Locate the cell with the specified text and output its [X, Y] center coordinate. 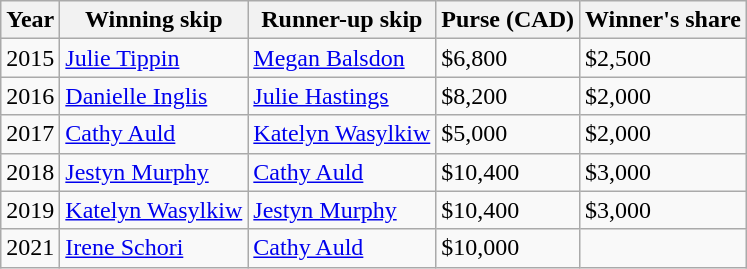
2015 [30, 58]
2016 [30, 96]
Runner-up skip [342, 20]
$10,000 [508, 248]
Julie Hastings [342, 96]
Irene Schori [154, 248]
$8,200 [508, 96]
Year [30, 20]
$5,000 [508, 134]
2017 [30, 134]
2018 [30, 172]
$6,800 [508, 58]
Megan Balsdon [342, 58]
Purse (CAD) [508, 20]
Winner's share [662, 20]
2021 [30, 248]
Danielle Inglis [154, 96]
Julie Tippin [154, 58]
$2,500 [662, 58]
2019 [30, 210]
Winning skip [154, 20]
